For the text-containing cell, return its midpoint in [X, Y] coordinate format. 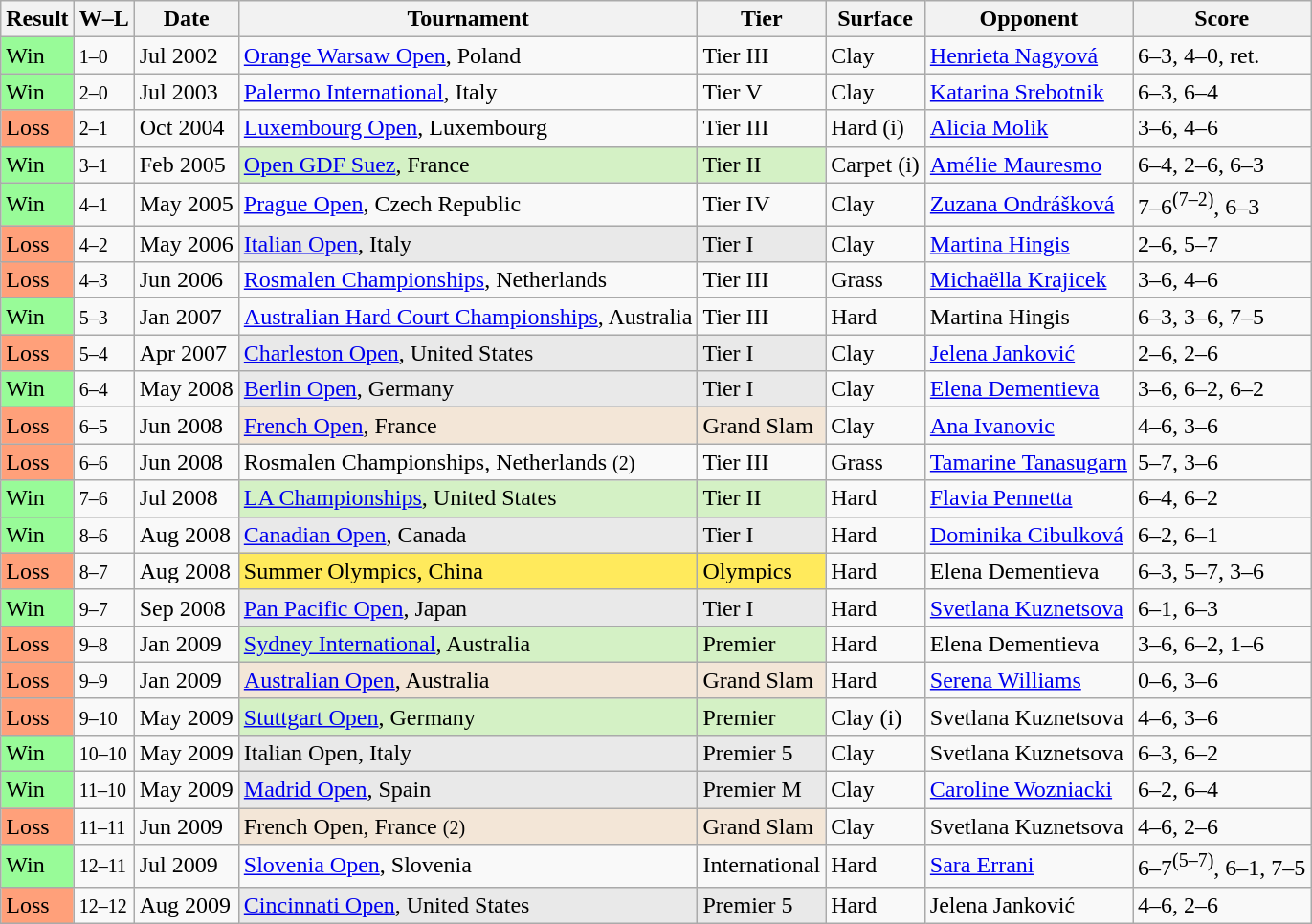
Charleston Open, United States [468, 353]
6–5 [103, 426]
W–L [103, 19]
Amélie Mauresmo [1028, 165]
Jul 2002 [186, 55]
French Open, France (2) [468, 826]
5–7, 3–6 [1222, 462]
May 2005 [186, 205]
Henrieta Nagyová [1028, 55]
Apr 2007 [186, 353]
12–11 [103, 867]
Tier IV [762, 205]
5–3 [103, 317]
Jul 2008 [186, 498]
LA Championships, United States [468, 498]
Rosmalen Championships, Netherlands (2) [468, 462]
Tier V [762, 92]
Aug 2009 [186, 905]
6–3, 6–2 [1222, 753]
2–6, 5–7 [1222, 244]
Madrid Open, Spain [468, 790]
Sep 2008 [186, 607]
Jun 2009 [186, 826]
Surface [876, 19]
8–6 [103, 535]
Berlin Open, Germany [468, 389]
6–3, 5–7, 3–6 [1222, 571]
International [762, 867]
Sydney International, Australia [468, 644]
6–4 [103, 389]
Carpet (i) [876, 165]
French Open, France [468, 426]
Slovenia Open, Slovenia [468, 867]
6–3, 3–6, 7–5 [1222, 317]
Flavia Pennetta [1028, 498]
Michaëlla Krajicek [1028, 280]
4–3 [103, 280]
2–6, 2–6 [1222, 353]
Cincinnati Open, United States [468, 905]
Prague Open, Czech Republic [468, 205]
Pan Pacific Open, Japan [468, 607]
Serena Williams [1028, 680]
Australian Open, Australia [468, 680]
6–3, 4–0, ret. [1222, 55]
6–6 [103, 462]
Ana Ivanovic [1028, 426]
Oct 2004 [186, 128]
3–6, 6–2, 1–6 [1222, 644]
Canadian Open, Canada [468, 535]
6–4, 6–2 [1222, 498]
8–7 [103, 571]
12–12 [103, 905]
May 2008 [186, 389]
9–10 [103, 716]
11–11 [103, 826]
6–3, 6–4 [1222, 92]
6–1, 6–3 [1222, 607]
3–1 [103, 165]
6–2, 6–4 [1222, 790]
4–1 [103, 205]
Jul 2003 [186, 92]
Katarina Srebotnik [1028, 92]
Jul 2009 [186, 867]
Luxembourg Open, Luxembourg [468, 128]
Tournament [468, 19]
Opponent [1028, 19]
Sara Errani [1028, 867]
Score [1222, 19]
Rosmalen Championships, Netherlands [468, 280]
9–8 [103, 644]
11–10 [103, 790]
Jun 2006 [186, 280]
Caroline Wozniacki [1028, 790]
1–0 [103, 55]
7–6 [103, 498]
Stuttgart Open, Germany [468, 716]
Feb 2005 [186, 165]
7–6(7–2), 6–3 [1222, 205]
Orange Warsaw Open, Poland [468, 55]
Jan 2007 [186, 317]
5–4 [103, 353]
6–7(5–7), 6–1, 7–5 [1222, 867]
Clay (i) [876, 716]
10–10 [103, 753]
Hard (i) [876, 128]
Australian Hard Court Championships, Australia [468, 317]
Summer Olympics, China [468, 571]
0–6, 3–6 [1222, 680]
Tier [762, 19]
Dominika Cibulková [1028, 535]
Palermo International, Italy [468, 92]
May 2006 [186, 244]
4–2 [103, 244]
Date [186, 19]
Premier M [762, 790]
Open GDF Suez, France [468, 165]
Zuzana Ondrášková [1028, 205]
3–6, 6–2, 6–2 [1222, 389]
Alicia Molik [1028, 128]
2–0 [103, 92]
Tamarine Tanasugarn [1028, 462]
9–7 [103, 607]
Olympics [762, 571]
9–9 [103, 680]
Result [37, 19]
6–2, 6–1 [1222, 535]
2–1 [103, 128]
6–4, 2–6, 6–3 [1222, 165]
